Locate the cell with the specified text and output its [x, y] center coordinate. 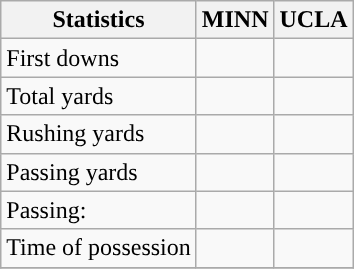
Total yards [99, 96]
Time of possession [99, 248]
MINN [235, 20]
UCLA [314, 20]
Passing yards [99, 172]
Statistics [99, 20]
First downs [99, 58]
Rushing yards [99, 134]
Passing: [99, 210]
